From the cell containing the given text, extract its center point as (X, Y) coordinate. 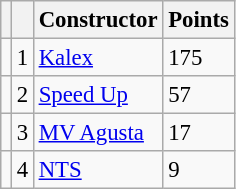
2 (22, 95)
Kalex (98, 58)
Speed Up (98, 95)
1 (22, 58)
4 (22, 170)
Constructor (98, 20)
9 (198, 170)
MV Agusta (98, 133)
Points (198, 20)
57 (198, 95)
3 (22, 133)
NTS (98, 170)
175 (198, 58)
17 (198, 133)
